Determine the [x, y] coordinate at the center of the cell enclosing the given text.  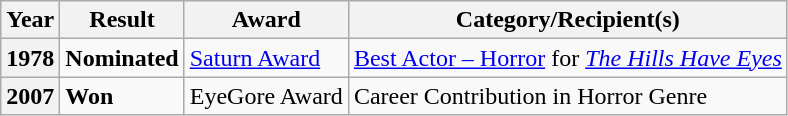
2007 [30, 96]
Category/Recipient(s) [568, 20]
Saturn Award [266, 58]
Year [30, 20]
Nominated [122, 58]
Career Contribution in Horror Genre [568, 96]
1978 [30, 58]
Won [122, 96]
Best Actor – Horror for The Hills Have Eyes [568, 58]
Award [266, 20]
Result [122, 20]
EyeGore Award [266, 96]
